Search for the cell housing the specified text and yield its [X, Y] center coordinate. 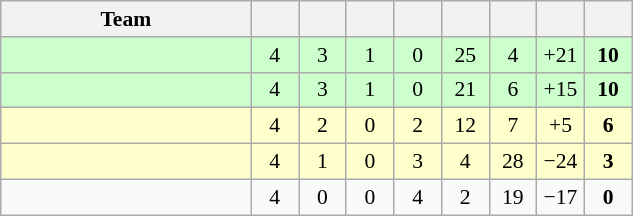
7 [513, 126]
−24 [561, 162]
12 [465, 126]
−17 [561, 197]
21 [465, 90]
+15 [561, 90]
+5 [561, 126]
28 [513, 162]
+21 [561, 55]
Team [126, 19]
25 [465, 55]
19 [513, 197]
